Output the (x, y) coordinate of the center of the cell containing the given text.  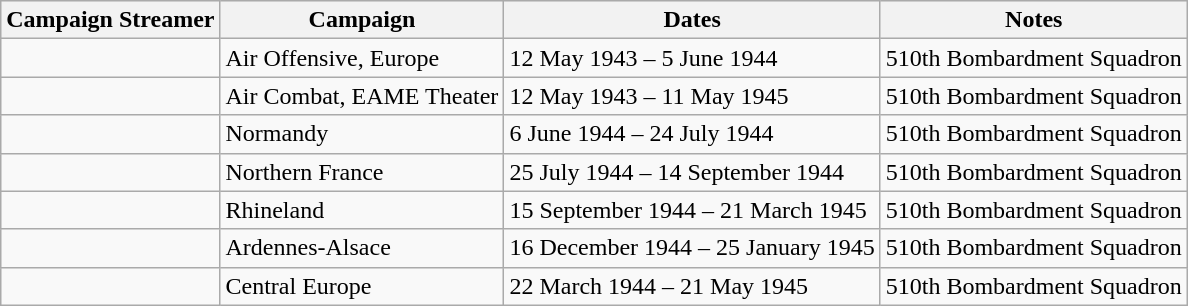
Ardennes-Alsace (362, 248)
Notes (1034, 20)
Dates (692, 20)
12 May 1943 – 5 June 1944 (692, 58)
Normandy (362, 134)
25 July 1944 – 14 September 1944 (692, 172)
12 May 1943 – 11 May 1945 (692, 96)
Central Europe (362, 286)
Campaign (362, 20)
Air Combat, EAME Theater (362, 96)
Air Offensive, Europe (362, 58)
Rhineland (362, 210)
Campaign Streamer (110, 20)
16 December 1944 – 25 January 1945 (692, 248)
22 March 1944 – 21 May 1945 (692, 286)
15 September 1944 – 21 March 1945 (692, 210)
6 June 1944 – 24 July 1944 (692, 134)
Northern France (362, 172)
